Detect which cell encompasses the target text, then output its (x, y) center coordinate. 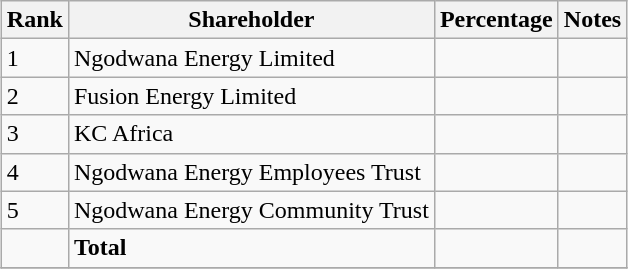
4 (34, 172)
Rank (34, 20)
Fusion Energy Limited (251, 96)
Percentage (496, 20)
Notes (592, 20)
KC Africa (251, 134)
1 (34, 58)
2 (34, 96)
Total (251, 248)
5 (34, 210)
Ngodwana Energy Community Trust (251, 210)
Shareholder (251, 20)
Ngodwana Energy Employees Trust (251, 172)
Ngodwana Energy Limited (251, 58)
3 (34, 134)
